Determine the (x, y) coordinate at the center of the cell enclosing the given text.  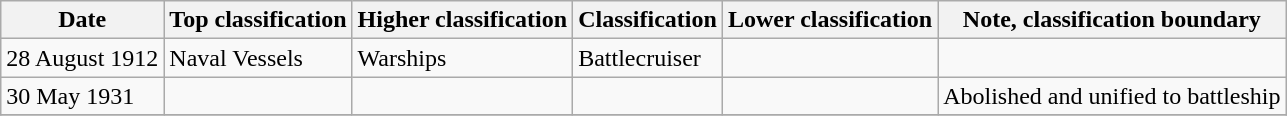
30 May 1931 (82, 96)
Naval Vessels (258, 58)
28 August 1912 (82, 58)
Battlecruiser (648, 58)
Abolished and unified to battleship (1112, 96)
Note, classification boundary (1112, 20)
Top classification (258, 20)
Date (82, 20)
Classification (648, 20)
Lower classification (830, 20)
Warships (462, 58)
Higher classification (462, 20)
